Identify which cell holds the provided text, then report its [X, Y] central coordinate. 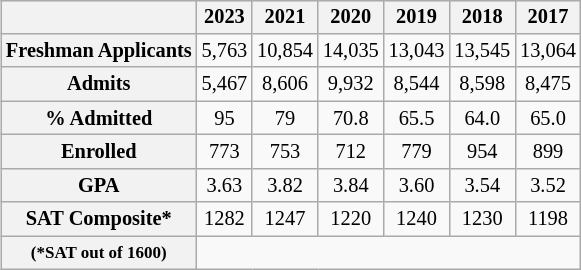
954 [482, 152]
3.52 [548, 185]
8,598 [482, 84]
GPA [99, 185]
95 [225, 118]
14,035 [351, 51]
9,932 [351, 84]
899 [548, 152]
3.82 [285, 185]
779 [417, 152]
1220 [351, 219]
64.0 [482, 118]
3.54 [482, 185]
SAT Composite* [99, 219]
1198 [548, 219]
3.60 [417, 185]
65.5 [417, 118]
8,475 [548, 84]
773 [225, 152]
1230 [482, 219]
(*SAT out of 1600) [99, 253]
1247 [285, 219]
8,606 [285, 84]
65.0 [548, 118]
Enrolled [99, 152]
1240 [417, 219]
2021 [285, 17]
2019 [417, 17]
2017 [548, 17]
79 [285, 118]
Admits [99, 84]
3.84 [351, 185]
2018 [482, 17]
712 [351, 152]
70.8 [351, 118]
13,064 [548, 51]
3.63 [225, 185]
13,545 [482, 51]
5,763 [225, 51]
5,467 [225, 84]
1282 [225, 219]
2023 [225, 17]
Freshman Applicants [99, 51]
753 [285, 152]
% Admitted [99, 118]
13,043 [417, 51]
2020 [351, 17]
8,544 [417, 84]
10,854 [285, 51]
